Extract the (x, y) coordinate from the center of the cell holding the provided text.  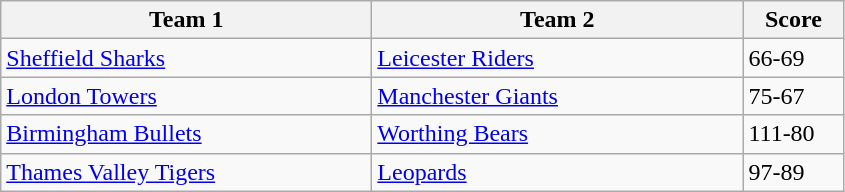
Score (794, 20)
97-89 (794, 172)
Manchester Giants (558, 96)
Thames Valley Tigers (186, 172)
Leicester Riders (558, 58)
111-80 (794, 134)
Leopards (558, 172)
Sheffield Sharks (186, 58)
75-67 (794, 96)
Team 1 (186, 20)
Team 2 (558, 20)
66-69 (794, 58)
Worthing Bears (558, 134)
London Towers (186, 96)
Birmingham Bullets (186, 134)
